Find where the given text appears and provide that cell's center as [x, y] coordinate. 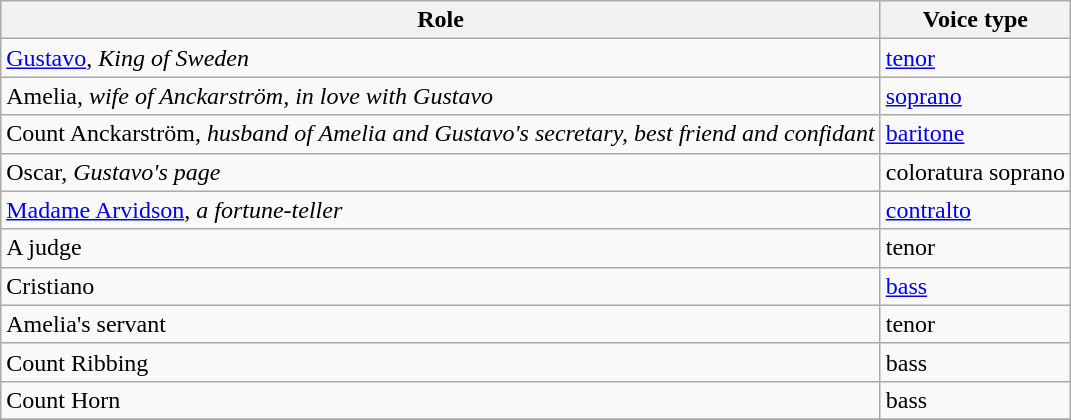
Voice type [975, 20]
Amelia, wife of Anckarström, in love with Gustavo [440, 96]
Oscar, Gustavo's page [440, 172]
Madame Arvidson, a fortune-teller [440, 210]
Count Horn [440, 400]
Count Ribbing [440, 362]
soprano [975, 96]
Amelia's servant [440, 324]
contralto [975, 210]
coloratura soprano [975, 172]
baritone [975, 134]
Gustavo, King of Sweden [440, 58]
Count Anckarström, husband of Amelia and Gustavo's secretary, best friend and confidant [440, 134]
A judge [440, 248]
Cristiano [440, 286]
Role [440, 20]
